For the text-containing cell, return its midpoint in (x, y) coordinate format. 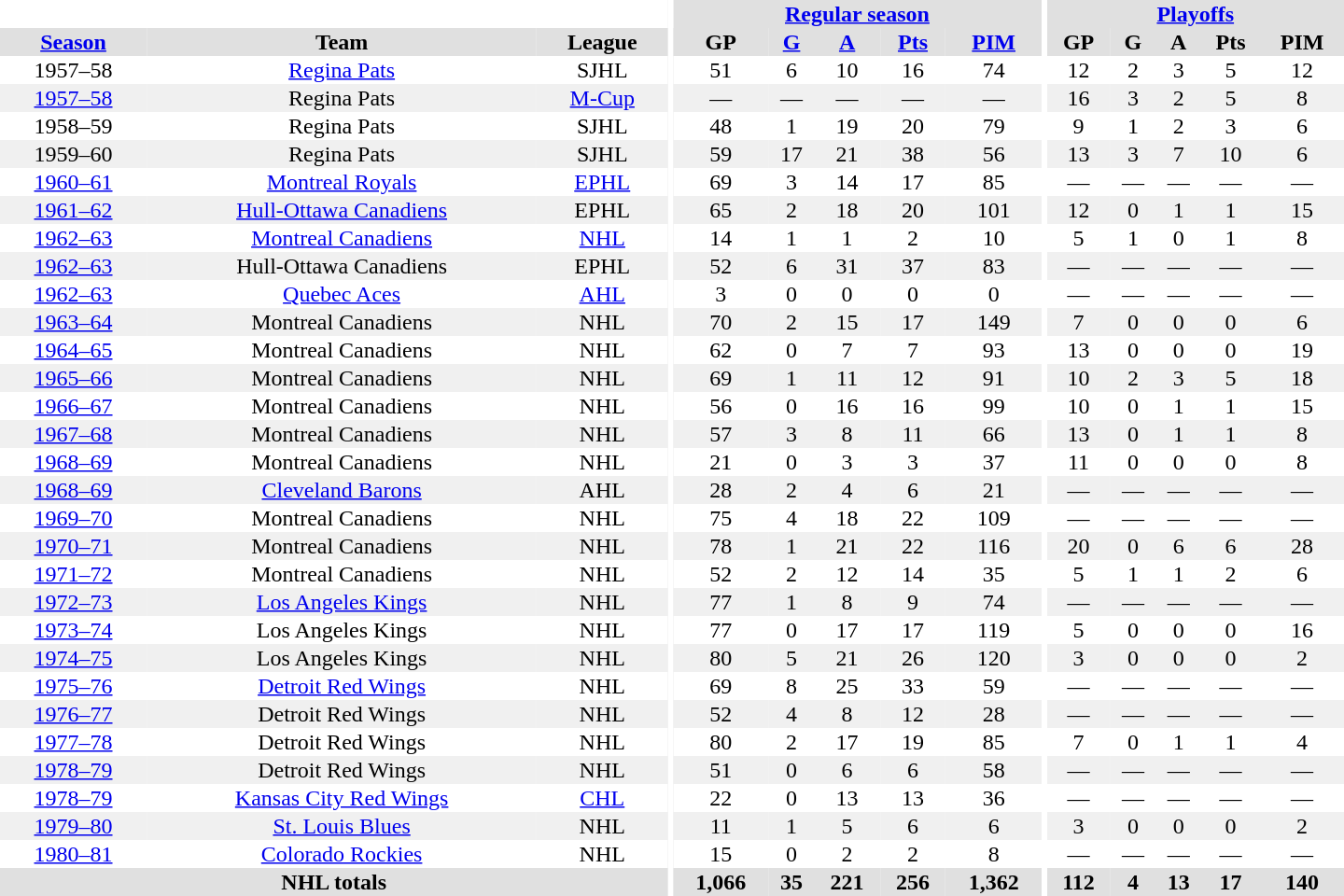
1976–77 (73, 714)
58 (993, 770)
26 (913, 658)
78 (721, 546)
1980–81 (73, 854)
36 (993, 798)
38 (913, 154)
149 (993, 322)
1961–62 (73, 210)
1974–75 (73, 658)
48 (721, 126)
1965–66 (73, 378)
Playoffs (1196, 14)
25 (847, 686)
119 (993, 630)
NHL totals (334, 882)
1969–70 (73, 518)
116 (993, 546)
1958–59 (73, 126)
65 (721, 210)
57 (721, 434)
91 (993, 378)
112 (1079, 882)
Quebec Aces (342, 294)
70 (721, 322)
Cleveland Barons (342, 490)
1,362 (993, 882)
99 (993, 406)
79 (993, 126)
M-Cup (602, 98)
1963–64 (73, 322)
Kansas City Red Wings (342, 798)
1970–71 (73, 546)
120 (993, 658)
1960–61 (73, 182)
1975–76 (73, 686)
1973–74 (73, 630)
League (602, 42)
93 (993, 350)
140 (1302, 882)
62 (721, 350)
Regular season (857, 14)
St. Louis Blues (342, 826)
Season (73, 42)
31 (847, 266)
33 (913, 686)
Team (342, 42)
75 (721, 518)
Colorado Rockies (342, 854)
1972–73 (73, 602)
109 (993, 518)
221 (847, 882)
1977–78 (73, 742)
1,066 (721, 882)
CHL (602, 798)
1971–72 (73, 574)
Montreal Royals (342, 182)
1966–67 (73, 406)
1967–68 (73, 434)
1959–60 (73, 154)
256 (913, 882)
101 (993, 210)
1964–65 (73, 350)
83 (993, 266)
1979–80 (73, 826)
66 (993, 434)
